Capture the cell that displays the provided text and extract its (X, Y) central coordinate. 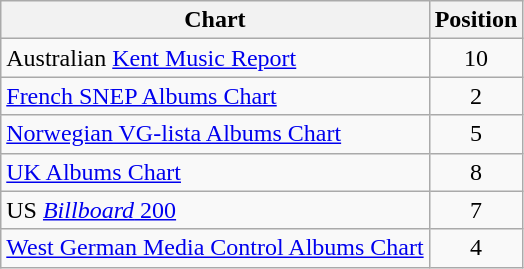
7 (476, 210)
Norwegian VG-lista Albums Chart (215, 134)
UK Albums Chart (215, 172)
Australian Kent Music Report (215, 58)
French SNEP Albums Chart (215, 96)
US Billboard 200 (215, 210)
Chart (215, 20)
10 (476, 58)
West German Media Control Albums Chart (215, 248)
2 (476, 96)
Position (476, 20)
5 (476, 134)
8 (476, 172)
4 (476, 248)
